Find where the given text appears and provide that cell's center as (X, Y) coordinate. 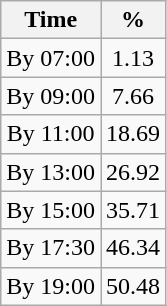
By 11:00 (51, 134)
1.13 (132, 58)
By 09:00 (51, 96)
By 19:00 (51, 286)
26.92 (132, 172)
50.48 (132, 286)
Time (51, 20)
35.71 (132, 210)
7.66 (132, 96)
By 07:00 (51, 58)
46.34 (132, 248)
18.69 (132, 134)
By 15:00 (51, 210)
By 17:30 (51, 248)
By 13:00 (51, 172)
% (132, 20)
